Identify which cell holds the provided text, then report its (x, y) central coordinate. 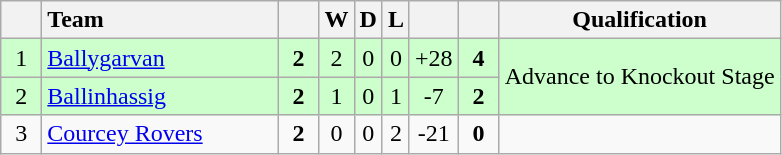
Advance to Knockout Stage (640, 77)
-21 (434, 134)
3 (22, 134)
Team (160, 20)
-7 (434, 96)
+28 (434, 58)
D (368, 20)
4 (478, 58)
W (336, 20)
Qualification (640, 20)
Ballinhassig (160, 96)
Courcey Rovers (160, 134)
L (396, 20)
Ballygarvan (160, 58)
